Extract the (X, Y) coordinate from the center of the cell holding the provided text.  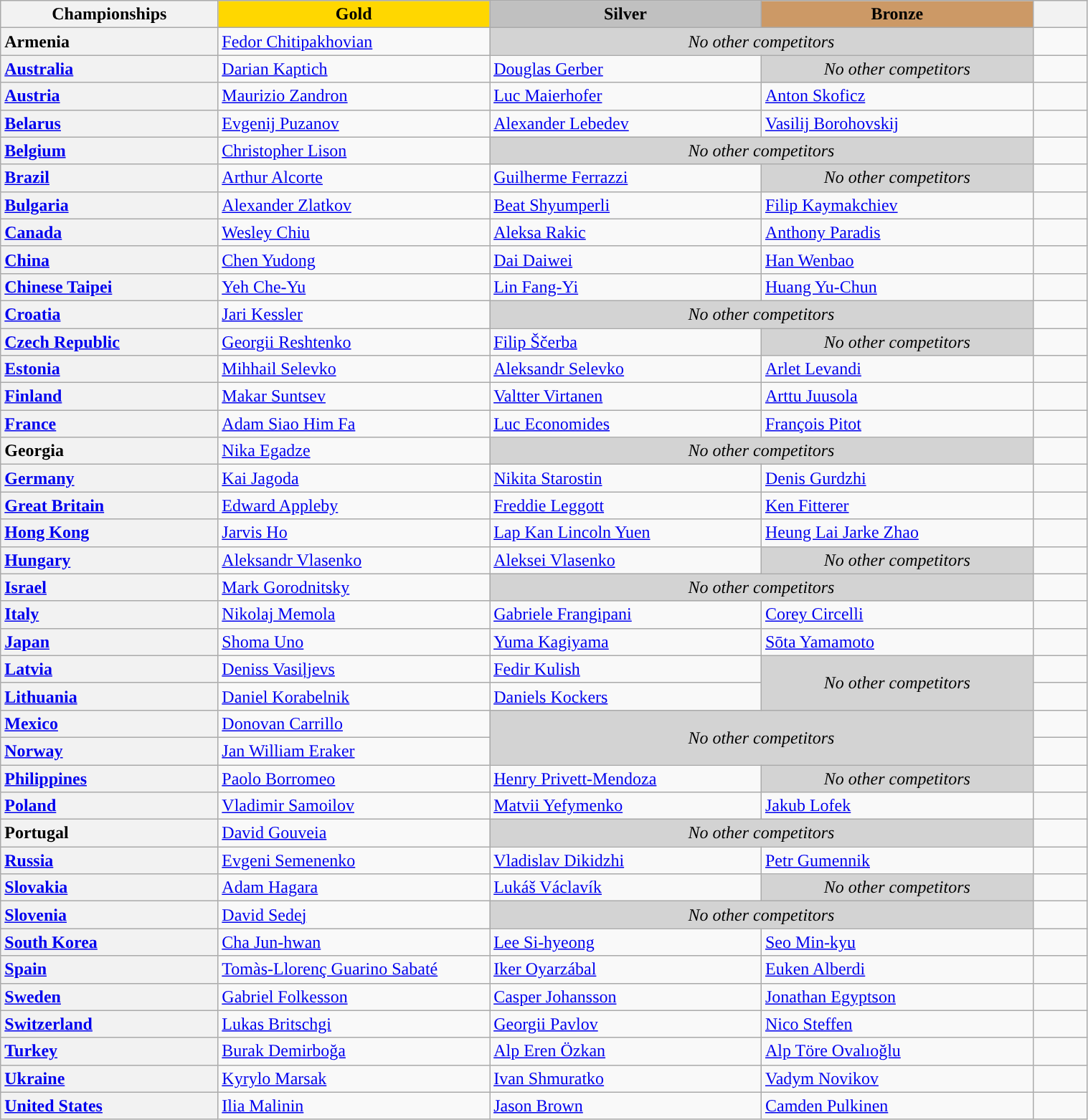
Championships (109, 14)
Finland (109, 397)
Nika Egadze (354, 451)
Deniss Vasiļjevs (354, 669)
Evgeni Semenenko (354, 860)
Bronze (897, 14)
Guilherme Ferrazzi (625, 178)
Arthur Alcorte (354, 178)
Edward Appleby (354, 506)
Chinese Taipei (109, 287)
Switzerland (109, 1024)
Adam Hagara (354, 888)
David Sedej (354, 915)
Luc Economides (625, 424)
Aleksei Vlasenko (625, 560)
Anthony Paradis (897, 232)
Fedor Chitipakhovian (354, 42)
Slovenia (109, 915)
Estonia (109, 369)
Evgenij Puzanov (354, 123)
Aleksandr Selevko (625, 369)
Tomàs-Llorenç Guarino Sabaté (354, 969)
David Gouveia (354, 833)
South Korea (109, 942)
Euken Alberdi (897, 969)
Mark Gorodnitsky (354, 587)
Kyrylo Marsak (354, 1078)
Belarus (109, 123)
Christopher Lison (354, 151)
Latvia (109, 669)
Lap Kan Lincoln Yuen (625, 533)
Adam Siao Him Fa (354, 424)
Iker Oyarzábal (625, 969)
Wesley Chiu (354, 232)
Hong Kong (109, 533)
Ivan Shmuratko (625, 1078)
Bulgaria (109, 205)
Ken Fitterer (897, 506)
Chen Yudong (354, 260)
Germany (109, 478)
Croatia (109, 314)
Alexander Zlatkov (354, 205)
Lithuania (109, 696)
Armenia (109, 42)
Slovakia (109, 888)
Sōta Yamamoto (897, 642)
Ilia Malinin (354, 1106)
Gold (354, 14)
United States (109, 1106)
Henry Privett-Mendoza (625, 778)
Jan William Eraker (354, 751)
Vadym Novikov (897, 1078)
Belgium (109, 151)
Han Wenbao (897, 260)
Alp Töre Ovalıoğlu (897, 1051)
Czech Republic (109, 342)
Gabriele Frangipani (625, 614)
Great Britain (109, 506)
Daniels Kockers (625, 696)
Petr Gumennik (897, 860)
Shoma Uno (354, 642)
Lukáš Václavík (625, 888)
Japan (109, 642)
Georgia (109, 451)
Jonathan Egyptson (897, 997)
Georgii Pavlov (625, 1024)
Norway (109, 751)
Nikolaj Memola (354, 614)
Italy (109, 614)
Gabriel Folkesson (354, 997)
Denis Gurdzhi (897, 478)
Canada (109, 232)
Portugal (109, 833)
Heung Lai Jarke Zhao (897, 533)
Vasilij Borohovskij (897, 123)
Huang Yu-Chun (897, 287)
Casper Johansson (625, 997)
Mexico (109, 723)
Vladislav Dikidzhi (625, 860)
Sweden (109, 997)
Austria (109, 96)
China (109, 260)
Poland (109, 806)
Aleksa Rakic (625, 232)
Alexander Lebedev (625, 123)
Vladimir Samoilov (354, 806)
Dai Daiwei (625, 260)
Filip Ščerba (625, 342)
Australia (109, 69)
Hungary (109, 560)
Yeh Che-Yu (354, 287)
Paolo Borromeo (354, 778)
Luc Maierhofer (625, 96)
Jarvis Ho (354, 533)
Filip Kaymakchiev (897, 205)
Matvii Yefymenko (625, 806)
Freddie Leggott (625, 506)
Makar Suntsev (354, 397)
Cha Jun-hwan (354, 942)
Donovan Carrillo (354, 723)
Ukraine (109, 1078)
Jari Kessler (354, 314)
François Pitot (897, 424)
Israel (109, 587)
Aleksandr Vlasenko (354, 560)
Jakub Lofek (897, 806)
Mihhail Selevko (354, 369)
Camden Pulkinen (897, 1106)
Daniel Korabelnik (354, 696)
Lin Fang-Yi (625, 287)
Seo Min-kyu (897, 942)
Georgii Reshtenko (354, 342)
France (109, 424)
Fedir Kulish (625, 669)
Turkey (109, 1051)
Nico Steffen (897, 1024)
Maurizio Zandron (354, 96)
Valtter Virtanen (625, 397)
Silver (625, 14)
Beat Shyumperli (625, 205)
Arlet Levandi (897, 369)
Burak Demirboğa (354, 1051)
Arttu Juusola (897, 397)
Nikita Starostin (625, 478)
Spain (109, 969)
Philippines (109, 778)
Anton Skoficz (897, 96)
Alp Eren Özkan (625, 1051)
Yuma Kagiyama (625, 642)
Lukas Britschgi (354, 1024)
Brazil (109, 178)
Jason Brown (625, 1106)
Kai Jagoda (354, 478)
Lee Si-hyeong (625, 942)
Darian Kaptich (354, 69)
Corey Circelli (897, 614)
Russia (109, 860)
Douglas Gerber (625, 69)
